Provide the (X, Y) coordinate of the cell's center where the given text is located.  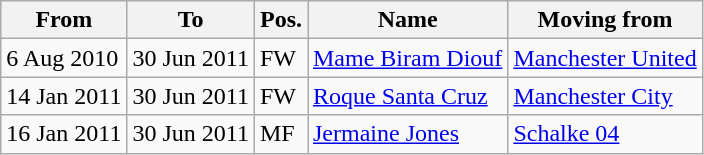
Manchester City (605, 96)
From (64, 20)
16 Jan 2011 (64, 134)
6 Aug 2010 (64, 58)
Manchester United (605, 58)
Name (408, 20)
MF (280, 134)
Schalke 04 (605, 134)
Pos. (280, 20)
Moving from (605, 20)
Jermaine Jones (408, 134)
Mame Biram Diouf (408, 58)
Roque Santa Cruz (408, 96)
To (191, 20)
14 Jan 2011 (64, 96)
